Extract the (X, Y) coordinate from the center of the cell holding the provided text.  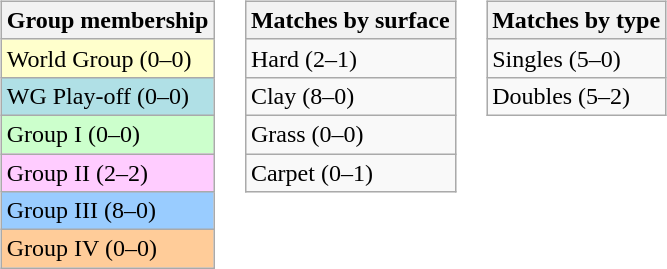
WG Play-off (0–0) (108, 96)
World Group (0–0) (108, 58)
Doubles (5–2) (576, 96)
Singles (5–0) (576, 58)
Carpet (0–1) (350, 173)
Group I (0–0) (108, 134)
Grass (0–0) (350, 134)
Hard (2–1) (350, 58)
Matches by type (576, 20)
Group III (8–0) (108, 211)
Group II (2–2) (108, 173)
Group membership (108, 20)
Matches by surface (350, 20)
Clay (8–0) (350, 96)
Group IV (0–0) (108, 249)
